Find where the given text appears and provide that cell's center as (X, Y) coordinate. 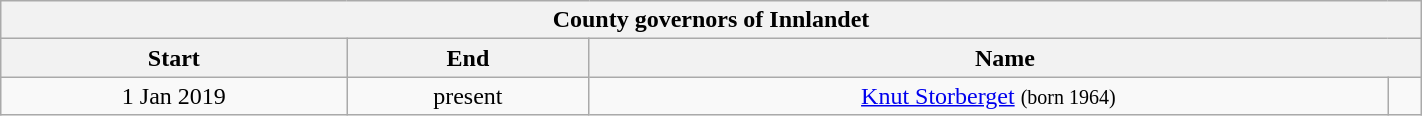
End (468, 58)
Name (1005, 58)
Knut Storberget (born 1964) (988, 96)
Start (174, 58)
1 Jan 2019 (174, 96)
present (468, 96)
County governors of Innlandet (711, 20)
